Scan for the cell matching the given text and deliver its (X, Y) coordinate at center. 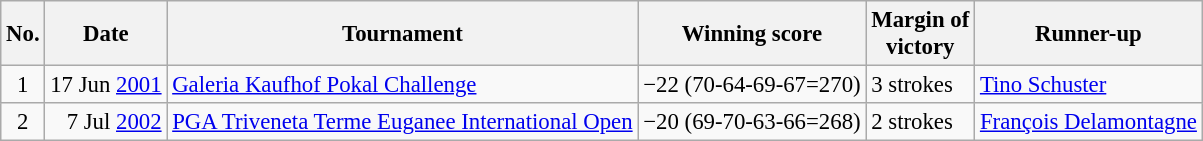
2 strokes (920, 122)
François Delamontagne (1089, 122)
Date (106, 34)
−20 (69-70-63-66=268) (752, 122)
Margin ofvictory (920, 34)
PGA Triveneta Terme Euganee International Open (402, 122)
Tino Schuster (1089, 85)
1 (23, 85)
3 strokes (920, 85)
Runner-up (1089, 34)
Galeria Kaufhof Pokal Challenge (402, 85)
Winning score (752, 34)
Tournament (402, 34)
No. (23, 34)
7 Jul 2002 (106, 122)
−22 (70-64-69-67=270) (752, 85)
17 Jun 2001 (106, 85)
2 (23, 122)
